Return the [X, Y] coordinate for the center point of the cell that contains the specified text.  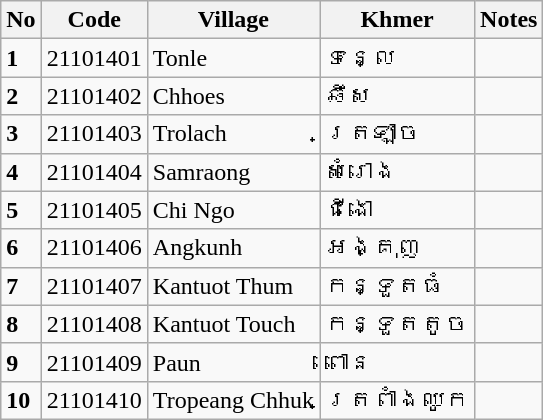
9 [21, 362]
7 [21, 286]
4 [21, 172]
21101408 [94, 324]
Paun [233, 362]
21101407 [94, 286]
2 [21, 96]
No [21, 20]
ត្រឡាច [398, 134]
Notes [509, 20]
Tropeang Chhuk [233, 400]
Chi Ngo [233, 210]
21101405 [94, 210]
ពោន [398, 362]
21101403 [94, 134]
Trolach [233, 134]
3 [21, 134]
21101401 [94, 58]
Kantuot Thum [233, 286]
5 [21, 210]
6 [21, 248]
21101410 [94, 400]
ទន្លេ [398, 58]
Angkunh [233, 248]
ត្រពាំងឈូក [398, 400]
Code [94, 20]
ជីងោ [398, 210]
សំរោង [398, 172]
Samraong [233, 172]
Tonle [233, 58]
ឆឹស [398, 96]
កន្ទួតធំ [398, 286]
8 [21, 324]
កន្ទួតតូច [398, 324]
21101404 [94, 172]
21101409 [94, 362]
21101402 [94, 96]
Khmer [398, 20]
អង្គុញ [398, 248]
Kantuot Touch [233, 324]
21101406 [94, 248]
10 [21, 400]
Village [233, 20]
1 [21, 58]
Chhoes [233, 96]
